Capture the cell that displays the provided text and extract its [x, y] central coordinate. 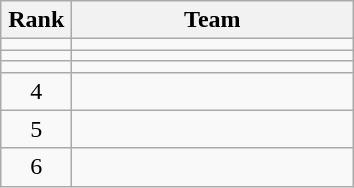
Rank [36, 20]
6 [36, 167]
Team [212, 20]
5 [36, 129]
4 [36, 91]
